Locate the cell with the specified text and output its [x, y] center coordinate. 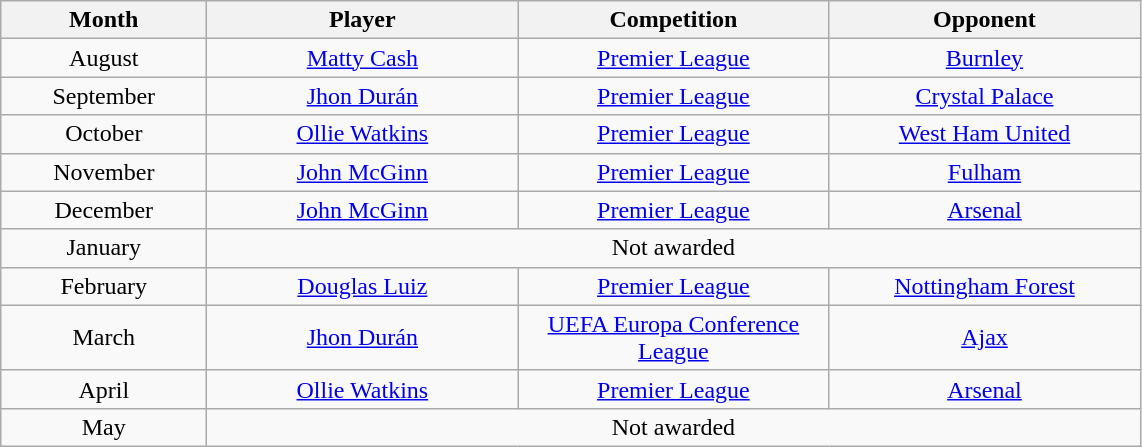
February [104, 286]
Fulham [984, 172]
November [104, 172]
Competition [674, 20]
Nottingham Forest [984, 286]
May [104, 427]
September [104, 96]
Matty Cash [362, 58]
Douglas Luiz [362, 286]
March [104, 338]
West Ham United [984, 134]
January [104, 248]
Ajax [984, 338]
Burnley [984, 58]
Opponent [984, 20]
Player [362, 20]
August [104, 58]
UEFA Europa Conference League [674, 338]
April [104, 389]
Month [104, 20]
December [104, 210]
Crystal Palace [984, 96]
October [104, 134]
